For the text-containing cell, return its midpoint in (x, y) coordinate format. 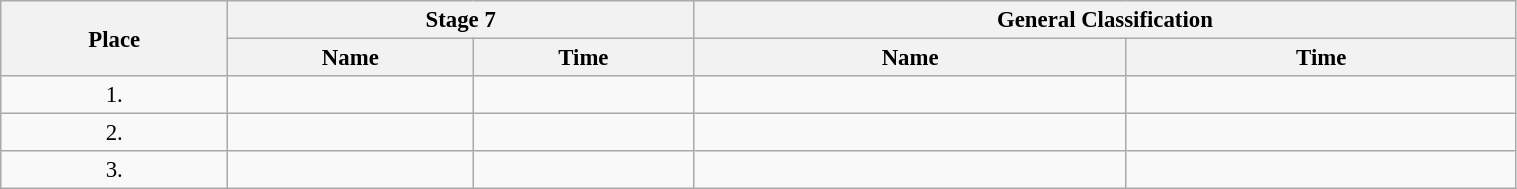
2. (114, 133)
General Classification (1105, 20)
Place (114, 38)
3. (114, 170)
Stage 7 (461, 20)
1. (114, 95)
